Return the [X, Y] coordinate for the center point of the cell that contains the specified text.  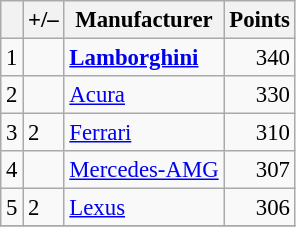
306 [260, 208]
1 [12, 58]
340 [260, 58]
5 [12, 208]
Ferrari [144, 133]
Acura [144, 95]
307 [260, 170]
3 [12, 133]
Manufacturer [144, 20]
+/– [44, 20]
330 [260, 95]
310 [260, 133]
Mercedes-AMG [144, 170]
4 [12, 170]
Lexus [144, 208]
Points [260, 20]
Lamborghini [144, 58]
